Capture the cell that displays the provided text and extract its (x, y) central coordinate. 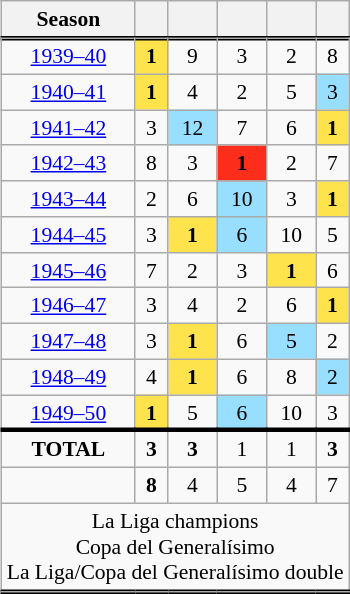
La Liga champions Copa del Generalísimo La Liga/Copa del Generalísimo double (176, 547)
1943–44 (69, 199)
1945–46 (69, 270)
1942–43 (69, 163)
1944–45 (69, 235)
1949–50 (69, 413)
9 (192, 56)
TOTAL (69, 448)
1946–47 (69, 306)
1947–48 (69, 341)
1941–42 (69, 128)
12 (192, 128)
1939–40 (69, 56)
1940–41 (69, 92)
Season (69, 20)
1948–49 (69, 377)
